Locate the cell with the specified text and output its [X, Y] center coordinate. 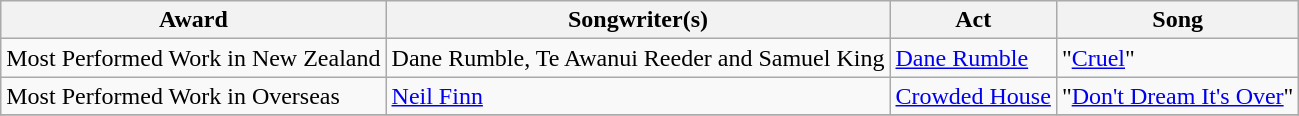
Act [973, 20]
Neil Finn [638, 96]
Award [194, 20]
Song [1178, 20]
Most Performed Work in Overseas [194, 96]
"Don't Dream It's Over" [1178, 96]
Dane Rumble, Te Awanui Reeder and Samuel King [638, 58]
Crowded House [973, 96]
"Cruel" [1178, 58]
Songwriter(s) [638, 20]
Most Performed Work in New Zealand [194, 58]
Dane Rumble [973, 58]
